Scan for the cell matching the given text and deliver its (X, Y) coordinate at center. 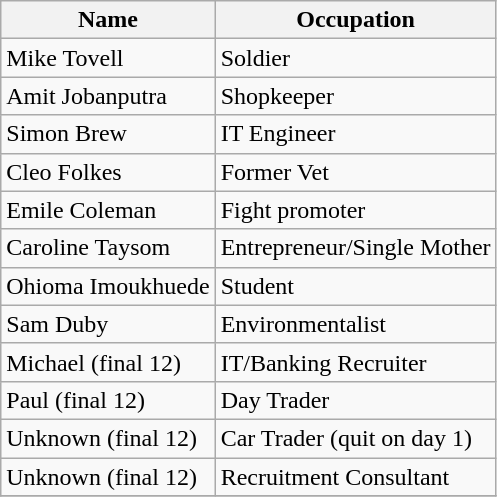
Ohioma Imoukhuede (108, 286)
Simon Brew (108, 134)
Caroline Taysom (108, 248)
Mike Tovell (108, 58)
Paul (final 12) (108, 400)
Entrepreneur/Single Mother (356, 248)
Fight promoter (356, 210)
Emile Coleman (108, 210)
Car Trader (quit on day 1) (356, 438)
Environmentalist (356, 324)
Amit Jobanputra (108, 96)
IT Engineer (356, 134)
Occupation (356, 20)
Name (108, 20)
IT/Banking Recruiter (356, 362)
Student (356, 286)
Sam Duby (108, 324)
Soldier (356, 58)
Recruitment Consultant (356, 477)
Shopkeeper (356, 96)
Cleo Folkes (108, 172)
Day Trader (356, 400)
Former Vet (356, 172)
Michael (final 12) (108, 362)
